Return (X, Y) of the center of cell containing provided text 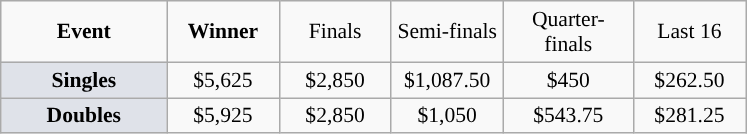
Winner (223, 32)
$450 (568, 80)
$543.75 (568, 116)
$262.50 (689, 80)
Quarter-finals (568, 32)
Event (84, 32)
Finals (335, 32)
Last 16 (689, 32)
$1,050 (447, 116)
Semi-finals (447, 32)
$281.25 (689, 116)
Doubles (84, 116)
$1,087.50 (447, 80)
$5,625 (223, 80)
Singles (84, 80)
$5,925 (223, 116)
